Scan for the cell matching the given text and deliver its (x, y) coordinate at center. 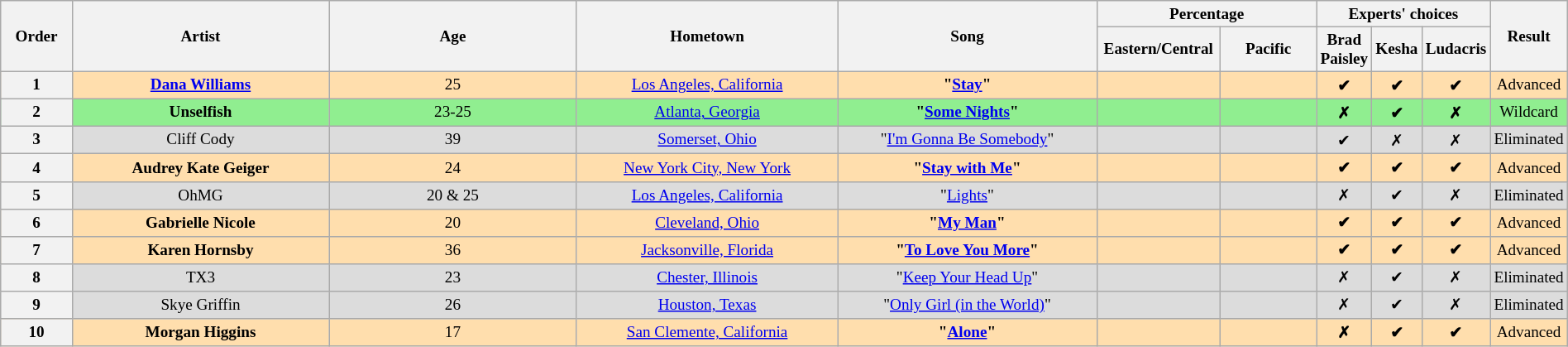
Cliff Cody (200, 141)
Pacific (1269, 49)
9 (36, 305)
Artist (200, 36)
Ludacris (1456, 49)
20 (453, 222)
"My Man" (968, 222)
TX3 (200, 277)
5 (36, 195)
Cleveland, Ohio (707, 222)
17 (453, 333)
Experts' choices (1403, 14)
Kesha (1397, 49)
36 (453, 250)
Somerset, Ohio (707, 141)
"Stay" (968, 84)
"Keep Your Head Up" (968, 277)
20 & 25 (453, 195)
26 (453, 305)
Morgan Higgins (200, 333)
4 (36, 167)
Skye Griffin (200, 305)
2 (36, 113)
New York City, New York (707, 167)
Order (36, 36)
24 (453, 167)
Hometown (707, 36)
Brad Paisley (1345, 49)
"Some Nights" (968, 113)
"Alone" (968, 333)
OhMG (200, 195)
Atlanta, Georgia (707, 113)
Gabrielle Nicole (200, 222)
San Clemente, California (707, 333)
23-25 (453, 113)
10 (36, 333)
"To Love You More" (968, 250)
Age (453, 36)
7 (36, 250)
"I'm Gonna Be Somebody" (968, 141)
Unselfish (200, 113)
Eastern/Central (1158, 49)
25 (453, 84)
"Stay with Me" (968, 167)
Houston, Texas (707, 305)
Result (1528, 36)
Chester, Illinois (707, 277)
Karen Hornsby (200, 250)
8 (36, 277)
Percentage (1207, 14)
"Lights" (968, 195)
23 (453, 277)
"Only Girl (in the World)" (968, 305)
Dana Williams (200, 84)
Audrey Kate Geiger (200, 167)
Song (968, 36)
6 (36, 222)
Wildcard (1528, 113)
Jacksonville, Florida (707, 250)
3 (36, 141)
39 (453, 141)
1 (36, 84)
